Pinpoint the cell where the given text exists, returning its (X, Y) midpoint coordinate. 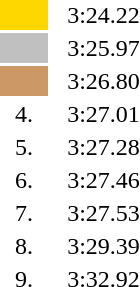
4. (24, 114)
7. (24, 213)
5. (24, 147)
8. (24, 246)
6. (24, 180)
